Detect which cell encompasses the target text, then output its (X, Y) center coordinate. 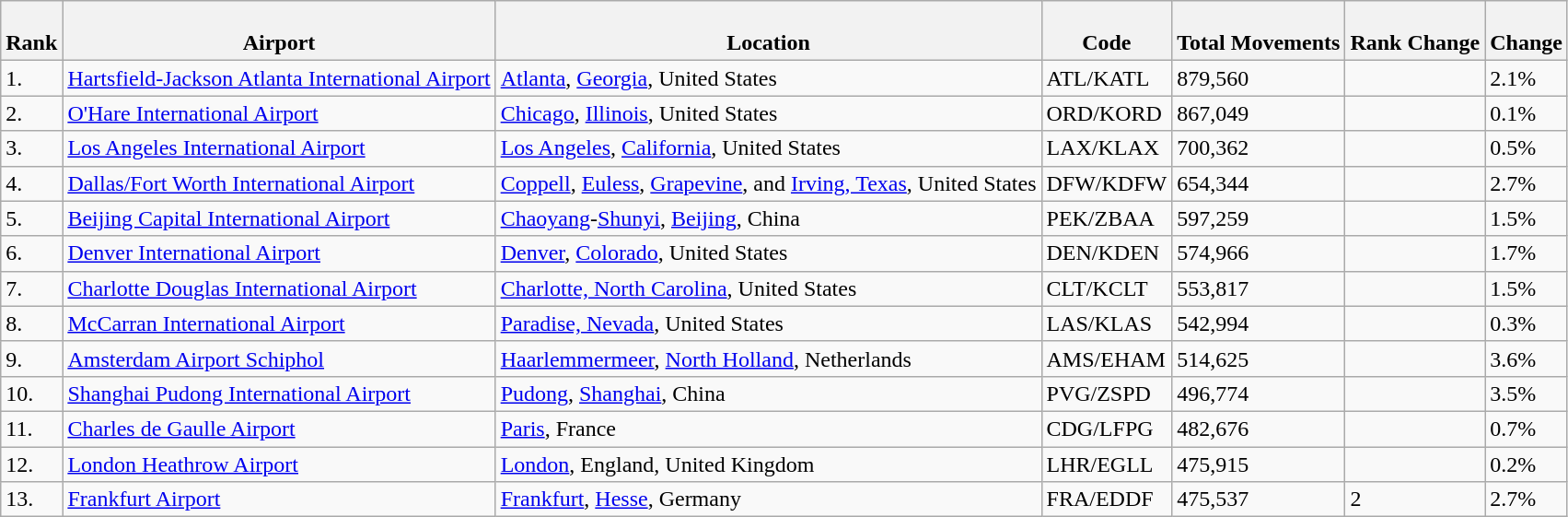
542,994 (1259, 323)
LHR/EGLL (1107, 464)
Haarlemmermeer, North Holland, Netherlands (768, 358)
Denver, Colorado, United States (768, 253)
12. (31, 464)
8. (31, 323)
10. (31, 394)
London, England, United Kingdom (768, 464)
LAX/KLAX (1107, 148)
574,966 (1259, 253)
9. (31, 358)
5. (31, 218)
Paris, France (768, 429)
Pudong, Shanghai, China (768, 394)
Airport (279, 31)
13. (31, 499)
Chaoyang-Shunyi, Beijing, China (768, 218)
FRA/EDDF (1107, 499)
700,362 (1259, 148)
475,537 (1259, 499)
Los Angeles International Airport (279, 148)
6. (31, 253)
Frankfurt, Hesse, Germany (768, 499)
0.3% (1527, 323)
Frankfurt Airport (279, 499)
Amsterdam Airport Schiphol (279, 358)
2.1% (1527, 78)
1. (31, 78)
Beijing Capital International Airport (279, 218)
2 (1415, 499)
0.2% (1527, 464)
475,915 (1259, 464)
Total Movements (1259, 31)
DEN/KDEN (1107, 253)
O'Hare International Airport (279, 113)
LAS/KLAS (1107, 323)
0.5% (1527, 148)
DFW/KDFW (1107, 183)
ATL/KATL (1107, 78)
514,625 (1259, 358)
4. (31, 183)
0.7% (1527, 429)
879,560 (1259, 78)
496,774 (1259, 394)
Denver International Airport (279, 253)
1.7% (1527, 253)
Coppell, Euless, Grapevine, and Irving, Texas, United States (768, 183)
AMS/EHAM (1107, 358)
Change (1527, 31)
Los Angeles, California, United States (768, 148)
Charlotte, North Carolina, United States (768, 288)
Charlotte Douglas International Airport (279, 288)
Code (1107, 31)
CLT/KCLT (1107, 288)
Chicago, Illinois, United States (768, 113)
3.6% (1527, 358)
Shanghai Pudong International Airport (279, 394)
Atlanta, Georgia, United States (768, 78)
654,344 (1259, 183)
Rank (31, 31)
Hartsfield-Jackson Atlanta International Airport (279, 78)
867,049 (1259, 113)
3. (31, 148)
3.5% (1527, 394)
PEK/ZBAA (1107, 218)
Dallas/Fort Worth International Airport (279, 183)
553,817 (1259, 288)
ORD/KORD (1107, 113)
Location (768, 31)
597,259 (1259, 218)
London Heathrow Airport (279, 464)
11. (31, 429)
McCarran International Airport (279, 323)
CDG/LFPG (1107, 429)
Charles de Gaulle Airport (279, 429)
0.1% (1527, 113)
Paradise, Nevada, United States (768, 323)
2. (31, 113)
PVG/ZSPD (1107, 394)
Rank Change (1415, 31)
482,676 (1259, 429)
7. (31, 288)
